Output the (X, Y) coordinate of the center of the cell containing the given text.  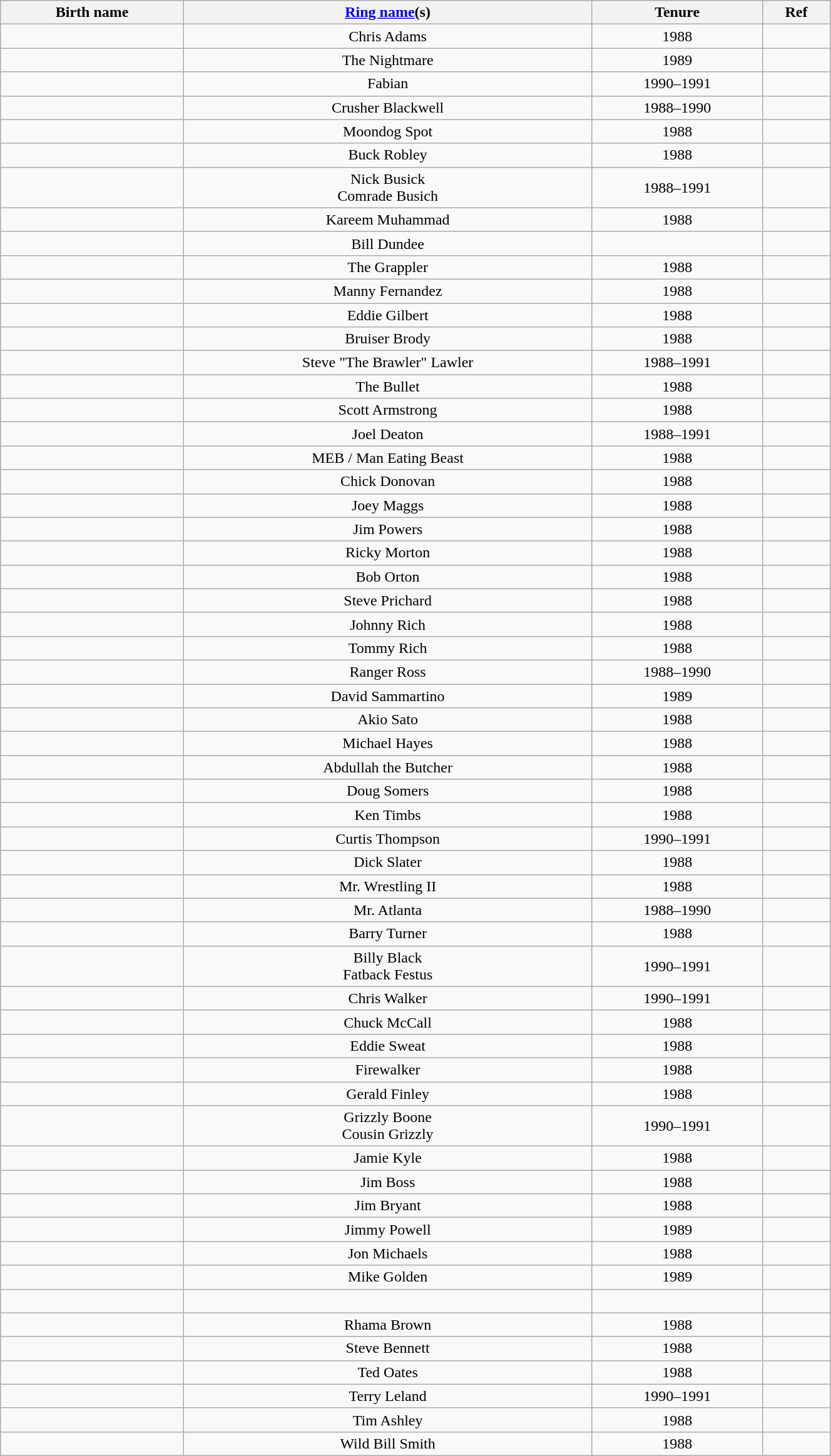
Ring name(s) (388, 13)
Ken Timbs (388, 815)
Moondog Spot (388, 131)
Jimmy Powell (388, 1230)
Chris Adams (388, 36)
Joey Maggs (388, 505)
Steve "The Brawler" Lawler (388, 363)
Bob Orton (388, 577)
Mr. Atlanta (388, 910)
The Nightmare (388, 60)
Joel Deaton (388, 434)
Terry Leland (388, 1396)
Tommy Rich (388, 648)
Steve Prichard (388, 600)
Ref (797, 13)
Chuck McCall (388, 1022)
Michael Hayes (388, 744)
Firewalker (388, 1069)
Jim Boss (388, 1182)
Bruiser Brody (388, 339)
Tim Ashley (388, 1420)
David Sammartino (388, 696)
The Bullet (388, 387)
Akio Sato (388, 720)
Ted Oates (388, 1372)
Curtis Thompson (388, 839)
Chick Donovan (388, 482)
Tenure (677, 13)
Manny Fernandez (388, 291)
Fabian (388, 84)
Nick BusickComrade Busich (388, 188)
Chris Walker (388, 998)
Dick Slater (388, 862)
Kareem Muhammad (388, 220)
Rhama Brown (388, 1325)
Johnny Rich (388, 624)
Steve Bennett (388, 1348)
Eddie Gilbert (388, 315)
Ricky Morton (388, 553)
Jamie Kyle (388, 1158)
Abdullah the Butcher (388, 767)
Birth name (93, 13)
Buck Robley (388, 155)
Ranger Ross (388, 672)
MEB / Man Eating Beast (388, 458)
Crusher Blackwell (388, 108)
Doug Somers (388, 791)
Billy BlackFatback Festus (388, 966)
Barry Turner (388, 934)
Mike Golden (388, 1277)
Wild Bill Smith (388, 1443)
The Grappler (388, 267)
Jim Powers (388, 529)
Mr. Wrestling II (388, 886)
Jon Michaels (388, 1253)
Eddie Sweat (388, 1046)
Jim Bryant (388, 1206)
Grizzly BooneCousin Grizzly (388, 1126)
Scott Armstrong (388, 410)
Gerald Finley (388, 1094)
Bill Dundee (388, 243)
